Detect which cell encompasses the target text, then output its [x, y] center coordinate. 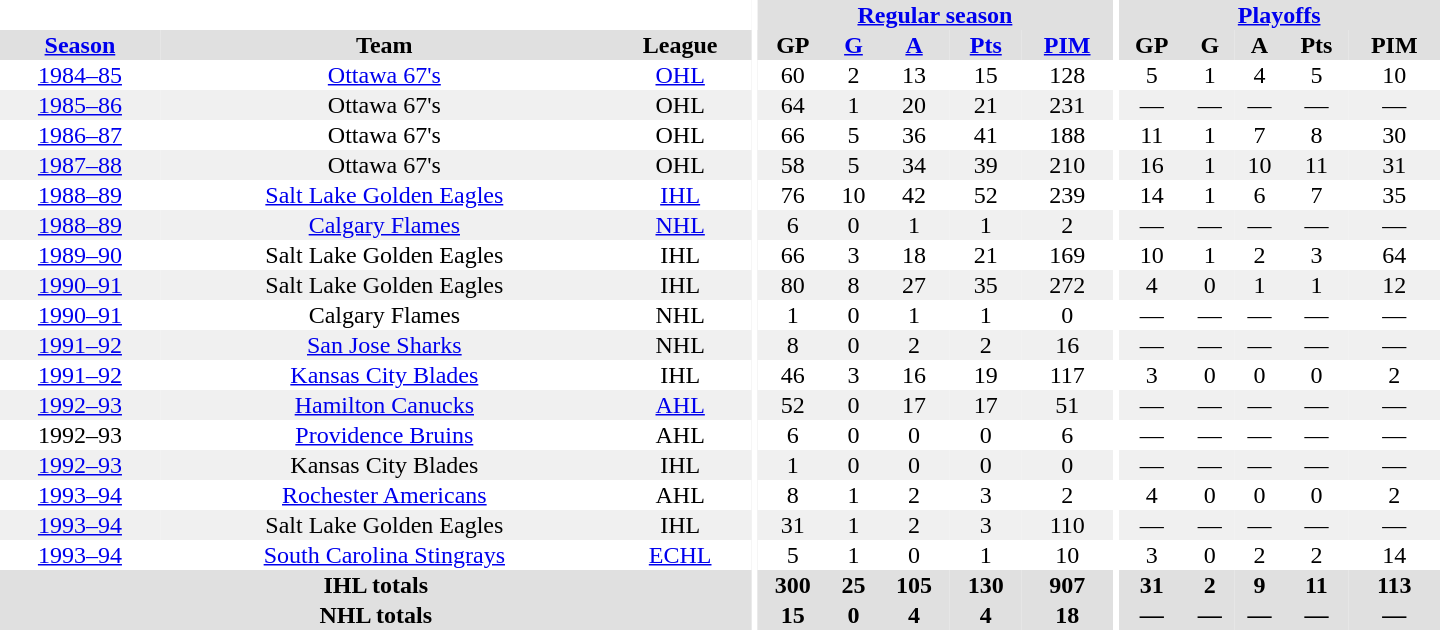
231 [1068, 105]
60 [793, 75]
80 [793, 285]
169 [1068, 255]
IHL totals [376, 585]
27 [914, 285]
1984–85 [80, 75]
907 [1068, 585]
13 [914, 75]
113 [1394, 585]
Team [384, 45]
1986–87 [80, 135]
128 [1068, 75]
20 [914, 105]
1985–86 [80, 105]
Rochester Americans [384, 495]
76 [793, 195]
ECHL [680, 555]
19 [986, 375]
South Carolina Stingrays [384, 555]
210 [1068, 165]
39 [986, 165]
117 [1068, 375]
NHL totals [376, 615]
Season [80, 45]
Regular season [935, 15]
51 [1068, 405]
42 [914, 195]
Providence Bruins [384, 435]
239 [1068, 195]
San Jose Sharks [384, 345]
46 [793, 375]
272 [1068, 285]
34 [914, 165]
9 [1260, 585]
58 [793, 165]
130 [986, 585]
Hamilton Canucks [384, 405]
1989–90 [80, 255]
188 [1068, 135]
12 [1394, 285]
League [680, 45]
105 [914, 585]
110 [1068, 525]
25 [854, 585]
41 [986, 135]
Playoffs [1279, 15]
30 [1394, 135]
300 [793, 585]
36 [914, 135]
1987–88 [80, 165]
